Determine the [X, Y] coordinate at the center of the cell enclosing the given text.  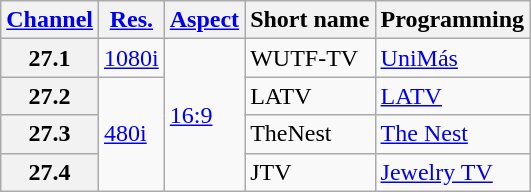
Channel [50, 20]
UniMás [452, 58]
27.3 [50, 134]
Programming [452, 20]
TheNest [310, 134]
Short name [310, 20]
Jewelry TV [452, 172]
The Nest [452, 134]
JTV [310, 172]
Res. [132, 20]
Aspect [204, 20]
27.1 [50, 58]
27.4 [50, 172]
27.2 [50, 96]
1080i [132, 58]
WUTF-TV [310, 58]
480i [132, 134]
16:9 [204, 115]
